Return the [X, Y] coordinate for the center point of the cell that contains the specified text.  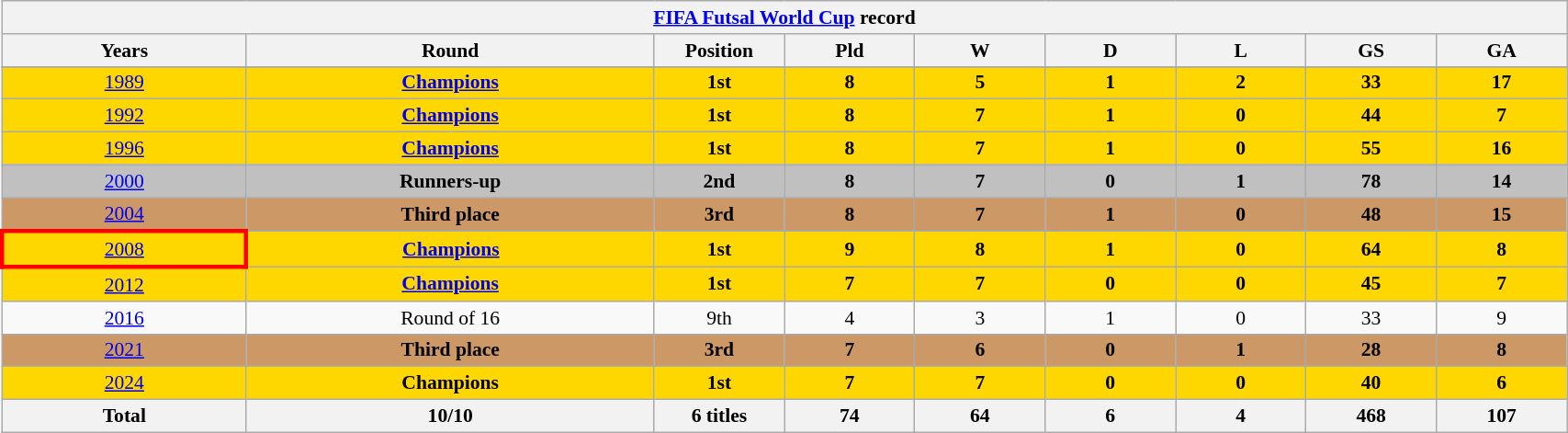
Runners-up [450, 181]
D [1111, 51]
1996 [124, 149]
40 [1371, 383]
1989 [124, 83]
FIFA Futsal World Cup record [784, 17]
78 [1371, 181]
Position [719, 51]
55 [1371, 149]
44 [1371, 116]
2nd [719, 181]
2016 [124, 318]
107 [1502, 416]
2008 [124, 250]
17 [1502, 83]
468 [1371, 416]
74 [850, 416]
2 [1241, 83]
Round of 16 [450, 318]
1992 [124, 116]
6 titles [719, 416]
15 [1502, 215]
14 [1502, 181]
GS [1371, 51]
Total [124, 416]
10/10 [450, 416]
48 [1371, 215]
2000 [124, 181]
45 [1371, 285]
Pld [850, 51]
W [980, 51]
GA [1502, 51]
L [1241, 51]
16 [1502, 149]
3 [980, 318]
5 [980, 83]
9th [719, 318]
Years [124, 51]
28 [1371, 350]
Round [450, 51]
2004 [124, 215]
2024 [124, 383]
2021 [124, 350]
2012 [124, 285]
